Return the (X, Y) coordinate for the center point of the cell that contains the specified text.  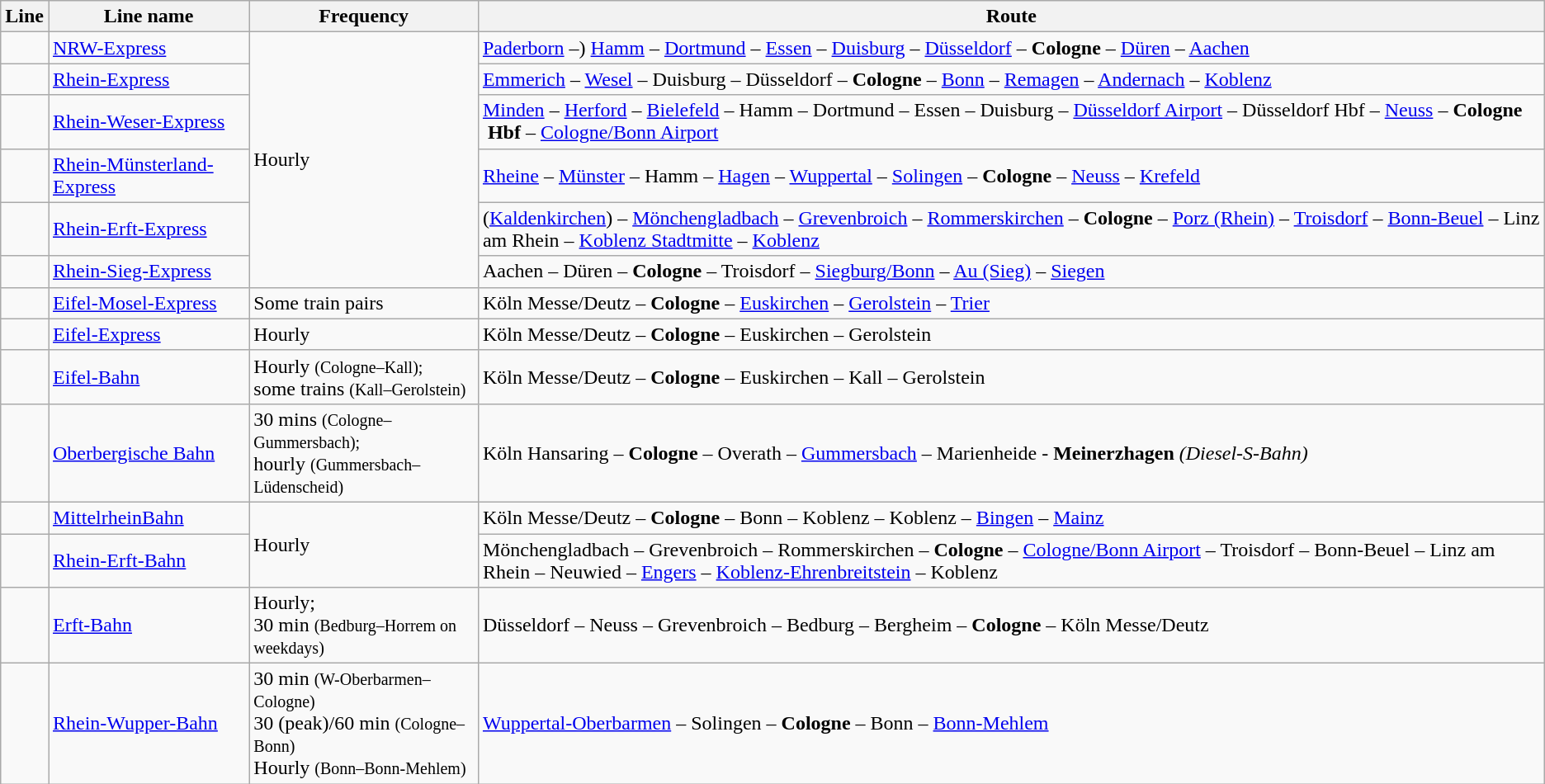
Paderborn –) Hamm – Dortmund – Essen – Duisburg – Düsseldorf – Cologne – Düren – Aachen (1011, 48)
Köln Messe/Deutz – Cologne – Euskirchen – Gerolstein (1011, 334)
Rhein-Sieg-Express (149, 272)
Rhein-Wupper-Bahn (149, 724)
Route (1011, 17)
Line name (149, 17)
NRW-Express (149, 48)
Hourly (Cologne–Kall);some trains (Kall–Gerolstein) (364, 376)
Wuppertal-Oberbarmen – Solingen – Cologne – Bonn – Bonn-Mehlem (1011, 724)
Rheine – Münster – Hamm – Hagen – Wuppertal – Solingen – Cologne – Neuss – Krefeld (1011, 175)
Eifel-Express (149, 334)
Köln Messe/Deutz – Cologne – Euskirchen – Kall – Gerolstein (1011, 376)
Erft-Bahn (149, 626)
Hourly;30 min (Bedburg–Horrem on weekdays) (364, 626)
Rhein-Münsterland-Express (149, 175)
Frequency (364, 17)
Rhein-Express (149, 79)
Minden – Herford – Bielefeld – Hamm – Dortmund – Essen – Duisburg – Düsseldorf Airport – Düsseldorf Hbf – Neuss – Cologne Hbf – Cologne/Bonn Airport (1011, 122)
Köln Hansaring – Cologne – Overath – Gummersbach – Marienheide - Meinerzhagen (Diesel-S-Bahn) (1011, 452)
MittelrheinBahn (149, 517)
Oberbergische Bahn (149, 452)
Line (25, 17)
Emmerich – Wesel – Duisburg – Düsseldorf – Cologne – Bonn – Remagen – Andernach – Koblenz (1011, 79)
Eifel-Bahn (149, 376)
Rhein-Erft-Express (149, 229)
30 min (W-Oberbarmen–Cologne)30 (peak)/60 min (Cologne–Bonn)Hourly (Bonn–Bonn-Mehlem) (364, 724)
Rhein-Weser-Express (149, 122)
Eifel-Mosel-Express (149, 303)
30 mins (Cologne–Gummersbach);hourly (Gummersbach–Lüdenscheid) (364, 452)
Rhein-Erft-Bahn (149, 560)
Aachen – Düren – Cologne – Troisdorf – Siegburg/Bonn – Au (Sieg) – Siegen (1011, 272)
Köln Messe/Deutz – Cologne – Euskirchen – Gerolstein – Trier (1011, 303)
Köln Messe/Deutz – Cologne – Bonn – Koblenz – Koblenz – Bingen – Mainz (1011, 517)
Some train pairs (364, 303)
Düsseldorf – Neuss – Grevenbroich – Bedburg – Bergheim – Cologne – Köln Messe/Deutz (1011, 626)
